Capture the cell that displays the provided text and extract its [X, Y] central coordinate. 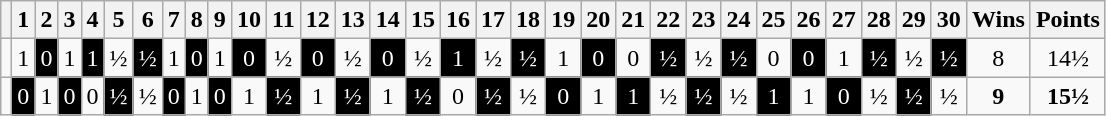
24 [738, 20]
27 [844, 20]
22 [668, 20]
29 [914, 20]
21 [634, 20]
15 [422, 20]
15½ [1068, 96]
12 [318, 20]
2 [46, 20]
26 [808, 20]
14½ [1068, 58]
10 [248, 20]
7 [174, 20]
16 [458, 20]
18 [528, 20]
11 [283, 20]
Wins [998, 20]
6 [148, 20]
13 [352, 20]
19 [564, 20]
4 [92, 20]
Points [1068, 20]
5 [118, 20]
20 [598, 20]
3 [70, 20]
23 [704, 20]
30 [948, 20]
28 [878, 20]
17 [494, 20]
14 [388, 20]
25 [774, 20]
